Identify which cell holds the provided text, then report its (X, Y) central coordinate. 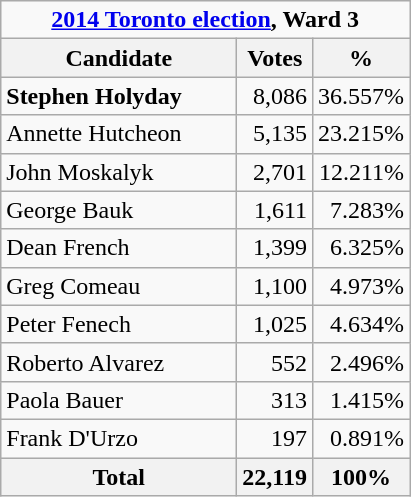
Candidate (119, 58)
1,611 (275, 210)
6.325% (362, 248)
Votes (275, 58)
2,701 (275, 172)
7.283% (362, 210)
Paola Bauer (119, 400)
Stephen Holyday (119, 96)
Annette Hutcheon (119, 134)
1.415% (362, 400)
% (362, 58)
Dean French (119, 248)
1,100 (275, 286)
Frank D'Urzo (119, 438)
5,135 (275, 134)
12.211% (362, 172)
22,119 (275, 477)
4.973% (362, 286)
Roberto Alvarez (119, 362)
36.557% (362, 96)
Total (119, 477)
4.634% (362, 324)
2014 Toronto election, Ward 3 (206, 20)
8,086 (275, 96)
313 (275, 400)
Greg Comeau (119, 286)
1,025 (275, 324)
John Moskalyk (119, 172)
100% (362, 477)
23.215% (362, 134)
George Bauk (119, 210)
197 (275, 438)
552 (275, 362)
Peter Fenech (119, 324)
0.891% (362, 438)
1,399 (275, 248)
2.496% (362, 362)
